Return the [X, Y] coordinate for the center point of the cell that contains the specified text.  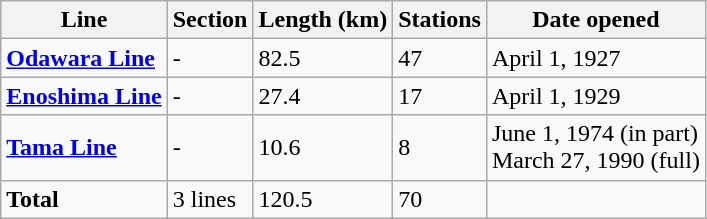
17 [440, 96]
Section [210, 20]
Enoshima Line [84, 96]
Date opened [596, 20]
3 lines [210, 199]
April 1, 1927 [596, 58]
Tama Line [84, 148]
Odawara Line [84, 58]
Length (km) [323, 20]
Stations [440, 20]
70 [440, 199]
82.5 [323, 58]
47 [440, 58]
April 1, 1929 [596, 96]
120.5 [323, 199]
Line [84, 20]
27.4 [323, 96]
8 [440, 148]
10.6 [323, 148]
Total [84, 199]
June 1, 1974 (in part) March 27, 1990 (full) [596, 148]
